Provide the (x, y) coordinate of the cell's center where the given text is located.  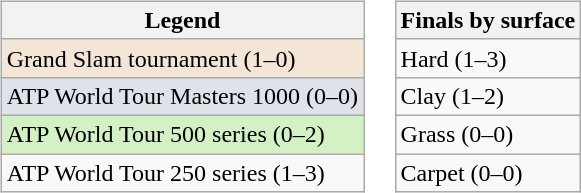
Grass (0–0) (488, 134)
Grand Slam tournament (1–0) (182, 58)
Legend (182, 20)
Clay (1–2) (488, 96)
Carpet (0–0) (488, 173)
Hard (1–3) (488, 58)
Finals by surface (488, 20)
ATP World Tour 500 series (0–2) (182, 134)
ATP World Tour 250 series (1–3) (182, 173)
ATP World Tour Masters 1000 (0–0) (182, 96)
